Detect which cell encompasses the target text, then output its [x, y] center coordinate. 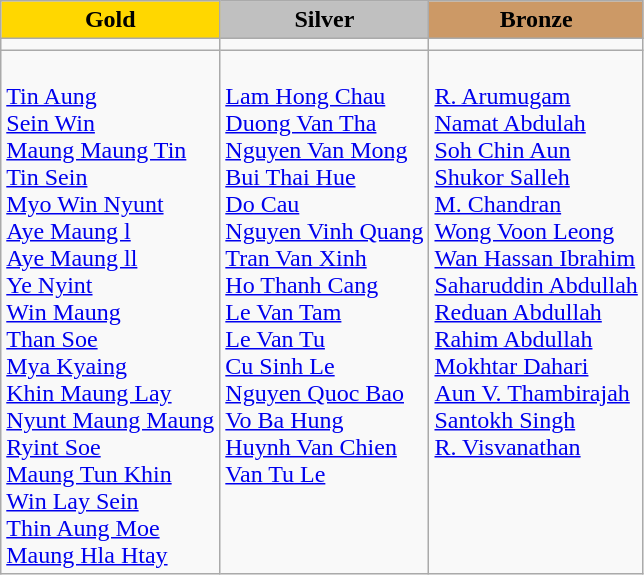
Silver [324, 20]
Bronze [536, 20]
Gold [110, 20]
